Find where the given text appears and provide that cell's center as (X, Y) coordinate. 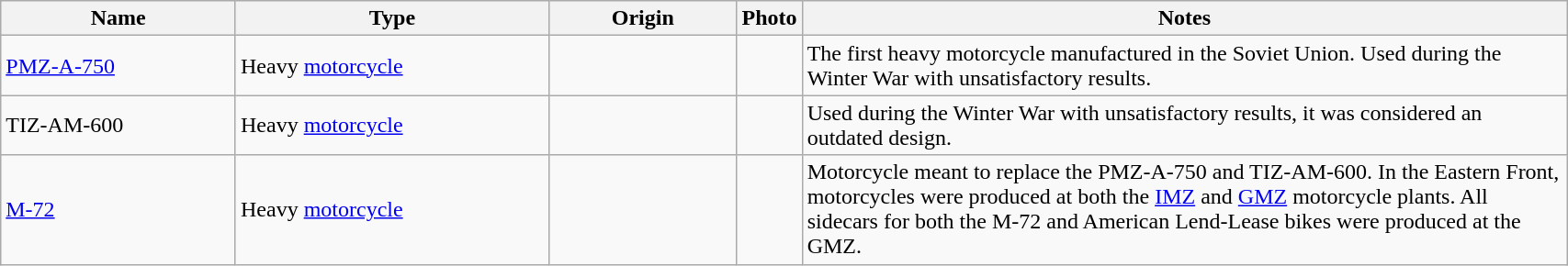
M-72 (118, 209)
Notes (1185, 18)
Origin (643, 18)
The first heavy motorcycle manufactured in the Soviet Union. Used during the Winter War with unsatisfactory results. (1185, 66)
TIZ-AM-600 (118, 125)
Type (391, 18)
Used during the Winter War with unsatisfactory results, it was considered an outdated design. (1185, 125)
Name (118, 18)
Photo (770, 18)
PMZ-A-750 (118, 66)
